Identify which cell holds the provided text, then report its (X, Y) central coordinate. 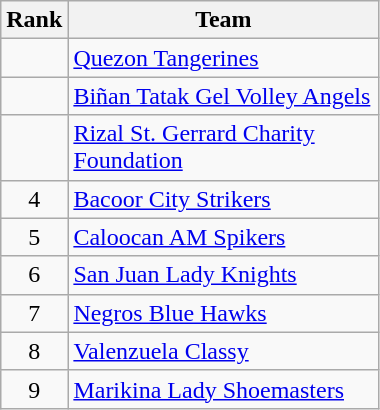
Biñan Tatak Gel Volley Angels (224, 96)
Rizal St. Gerrard Charity Foundation (224, 148)
Valenzuela Classy (224, 351)
Bacoor City Strikers (224, 199)
6 (34, 275)
Team (224, 20)
Rank (34, 20)
Caloocan AM Spikers (224, 237)
Quezon Tangerines (224, 58)
San Juan Lady Knights (224, 275)
Negros Blue Hawks (224, 313)
8 (34, 351)
9 (34, 389)
7 (34, 313)
5 (34, 237)
4 (34, 199)
Marikina Lady Shoemasters (224, 389)
